Pinpoint the cell where the given text exists, returning its [x, y] midpoint coordinate. 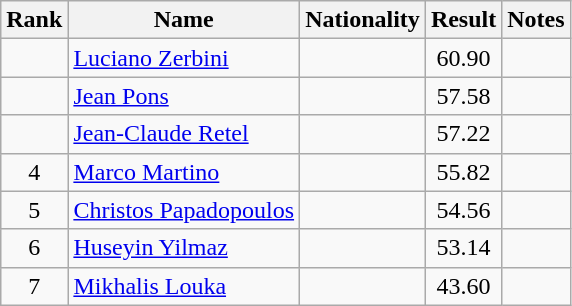
Christos Papadopoulos [184, 210]
Luciano Zerbini [184, 58]
Huseyin Yilmaz [184, 248]
54.56 [463, 210]
7 [34, 286]
53.14 [463, 248]
43.60 [463, 286]
5 [34, 210]
60.90 [463, 58]
Mikhalis Louka [184, 286]
Marco Martino [184, 172]
Rank [34, 20]
Notes [536, 20]
4 [34, 172]
Nationality [363, 20]
57.22 [463, 134]
Result [463, 20]
Jean Pons [184, 96]
Name [184, 20]
57.58 [463, 96]
6 [34, 248]
55.82 [463, 172]
Jean-Claude Retel [184, 134]
